From the cell containing the given text, extract its center point as [X, Y] coordinate. 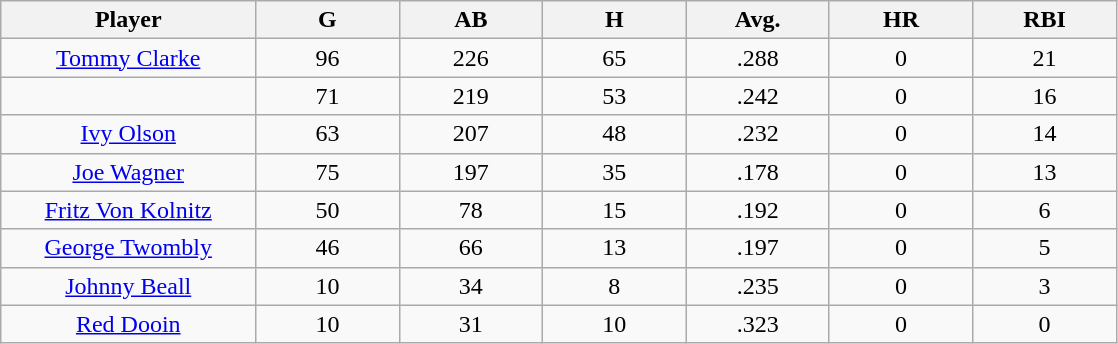
63 [328, 134]
.178 [758, 172]
65 [614, 58]
Tommy Clarke [128, 58]
35 [614, 172]
34 [470, 286]
8 [614, 286]
Avg. [758, 20]
53 [614, 96]
14 [1044, 134]
207 [470, 134]
75 [328, 172]
31 [470, 324]
78 [470, 210]
16 [1044, 96]
Player [128, 20]
48 [614, 134]
5 [1044, 248]
.235 [758, 286]
71 [328, 96]
HR [900, 20]
197 [470, 172]
AB [470, 20]
.232 [758, 134]
46 [328, 248]
.323 [758, 324]
96 [328, 58]
G [328, 20]
226 [470, 58]
Johnny Beall [128, 286]
6 [1044, 210]
.197 [758, 248]
H [614, 20]
Red Dooin [128, 324]
Ivy Olson [128, 134]
3 [1044, 286]
.288 [758, 58]
21 [1044, 58]
RBI [1044, 20]
George Twombly [128, 248]
Fritz Von Kolnitz [128, 210]
219 [470, 96]
.192 [758, 210]
50 [328, 210]
.242 [758, 96]
15 [614, 210]
66 [470, 248]
Joe Wagner [128, 172]
